Search for the cell housing the specified text and yield its [X, Y] center coordinate. 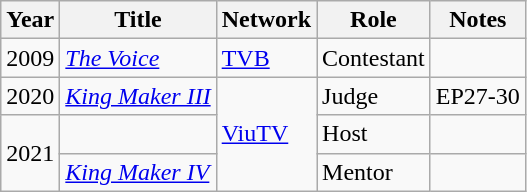
ViuTV [266, 134]
Role [374, 20]
Host [374, 134]
Judge [374, 96]
Title [138, 20]
2020 [30, 96]
2009 [30, 58]
The Voice [138, 58]
EP27-30 [478, 96]
Notes [478, 20]
2021 [30, 153]
Network [266, 20]
Year [30, 20]
King Maker III [138, 96]
TVB [266, 58]
Mentor [374, 172]
Contestant [374, 58]
King Maker IV [138, 172]
